Provide the (x, y) coordinate of the cell's center where the given text is located.  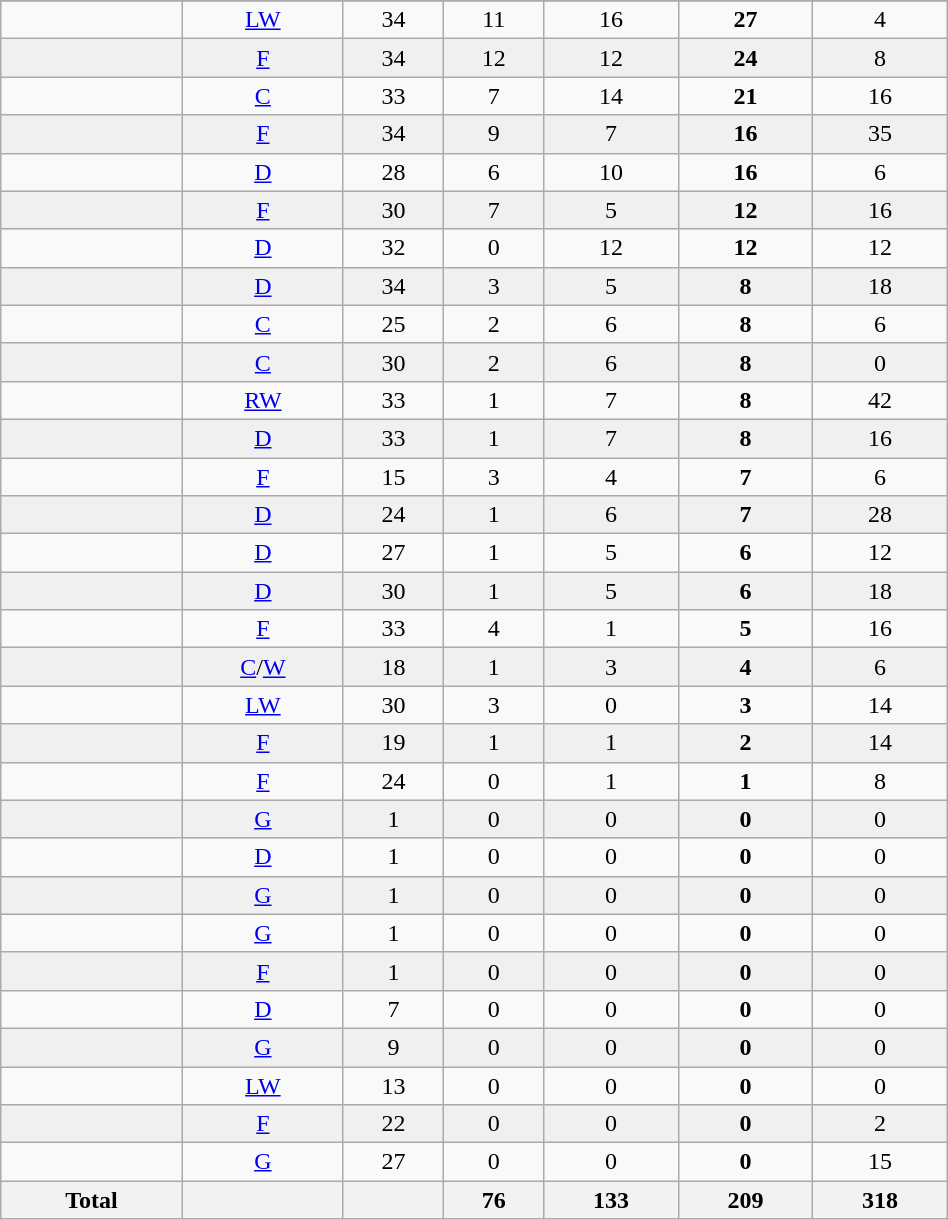
32 (393, 248)
Total (92, 1200)
13 (393, 1085)
318 (880, 1200)
10 (611, 172)
19 (393, 743)
11 (494, 20)
76 (494, 1200)
C/W (262, 667)
133 (611, 1200)
25 (393, 324)
42 (880, 400)
22 (393, 1124)
209 (745, 1200)
RW (262, 400)
21 (745, 96)
35 (880, 134)
